Output the (X, Y) coordinate of the center of the cell containing the given text.  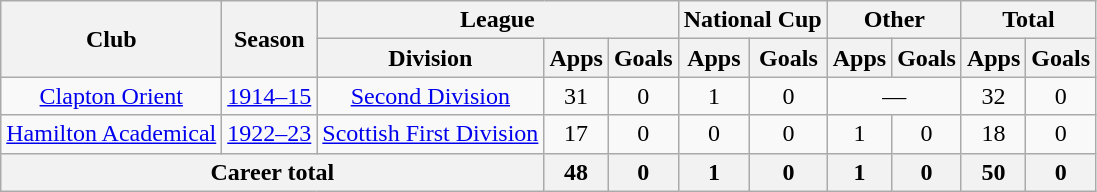
National Cup (752, 20)
31 (576, 96)
Hamilton Academical (112, 134)
Club (112, 39)
18 (993, 134)
50 (993, 172)
Other (894, 20)
Career total (272, 172)
1914–15 (270, 96)
1922–23 (270, 134)
32 (993, 96)
48 (576, 172)
Clapton Orient (112, 96)
League (498, 20)
17 (576, 134)
Total (1028, 20)
Division (430, 58)
— (894, 96)
Season (270, 39)
Second Division (430, 96)
Scottish First Division (430, 134)
